Capture the cell that displays the provided text and extract its (X, Y) central coordinate. 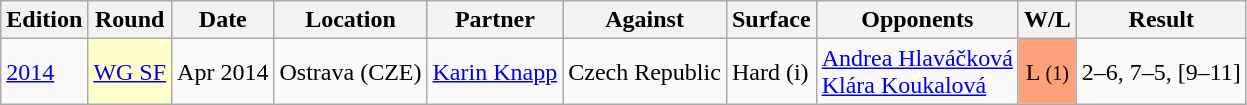
Edition (44, 20)
Partner (495, 20)
2014 (44, 72)
Date (223, 20)
WG SF (130, 72)
Andrea Hlaváčková Klára Koukalová (917, 72)
Apr 2014 (223, 72)
Surface (771, 20)
Czech Republic (645, 72)
L (1) (1047, 72)
Opponents (917, 20)
2–6, 7–5, [9–11] (1161, 72)
Result (1161, 20)
Ostrava (CZE) (350, 72)
Round (130, 20)
Location (350, 20)
Against (645, 20)
Karin Knapp (495, 72)
Hard (i) (771, 72)
W/L (1047, 20)
